Find where the given text appears and provide that cell's center as (x, y) coordinate. 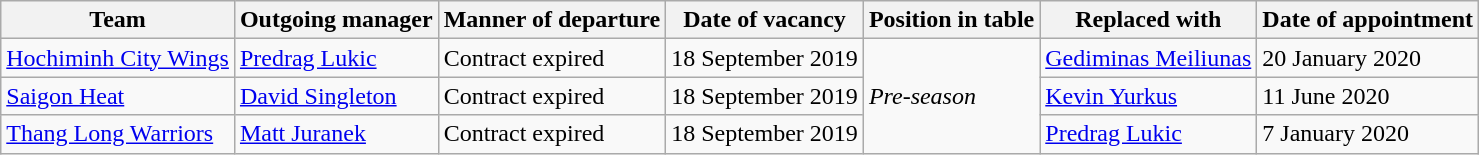
Team (118, 20)
20 January 2020 (1368, 58)
Kevin Yurkus (1148, 96)
Hochiminh City Wings (118, 58)
Position in table (951, 20)
7 January 2020 (1368, 134)
Gediminas Meiliunas (1148, 58)
David Singleton (336, 96)
Thang Long Warriors (118, 134)
Date of vacancy (765, 20)
Replaced with (1148, 20)
Matt Juranek (336, 134)
Saigon Heat (118, 96)
Date of appointment (1368, 20)
Pre-season (951, 96)
Outgoing manager (336, 20)
11 June 2020 (1368, 96)
Manner of departure (552, 20)
